Scan for the cell matching the given text and deliver its (x, y) coordinate at center. 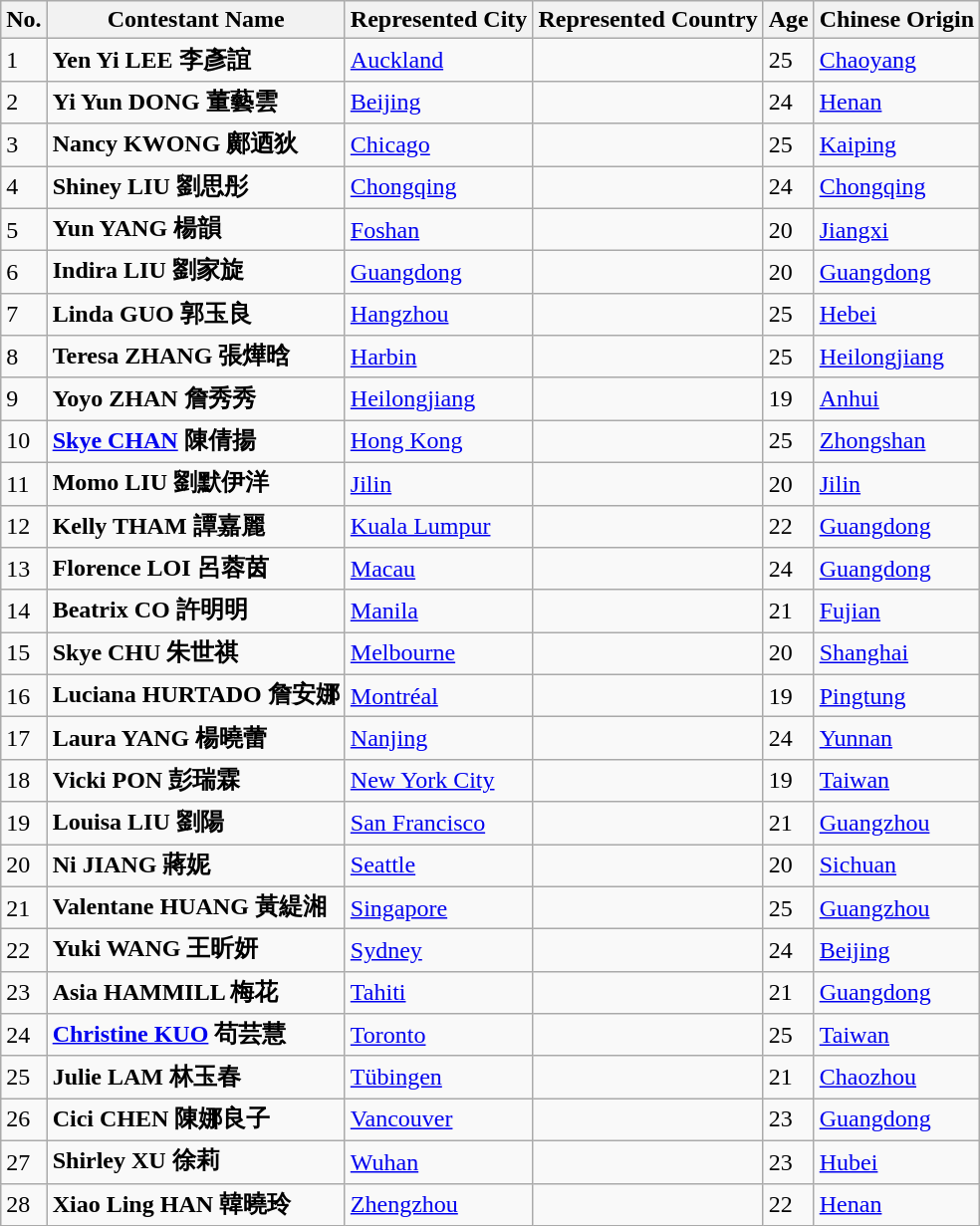
8 (24, 357)
Sydney (438, 950)
Momo LIU 劉默伊洋 (195, 484)
Shiney LIU 劉思彤 (195, 187)
10 (24, 442)
New York City (438, 781)
Jiangxi (896, 229)
Melbourne (438, 653)
Anhui (896, 398)
Yi Yun DONG 董藝雲 (195, 102)
Hong Kong (438, 442)
Skye CHU 朱世祺 (195, 653)
Chinese Origin (896, 20)
11 (24, 484)
Vicki PON 彭瑞霖 (195, 781)
Indira LIU 劉家旋 (195, 273)
Represented Country (647, 20)
Macau (438, 570)
Sichuan (896, 866)
9 (24, 398)
Zhengzhou (438, 1205)
5 (24, 229)
Hebei (896, 315)
Chicago (438, 145)
1 (24, 60)
Pingtung (896, 695)
Christine KUO 苟芸慧 (195, 1036)
16 (24, 695)
Yunnan (896, 739)
Age (789, 20)
Teresa ZHANG 張燁晗 (195, 357)
4 (24, 187)
Cici CHEN 陳娜良子 (195, 1119)
13 (24, 570)
Represented City (438, 20)
28 (24, 1205)
Ni JIANG 蔣妮 (195, 866)
Valentane HUANG 黃緹湘 (195, 908)
Zhongshan (896, 442)
Luciana HURTADO 詹安娜 (195, 695)
18 (24, 781)
Harbin (438, 357)
Florence LOI 呂蓉茵 (195, 570)
Foshan (438, 229)
Kelly THAM 譚嘉麗 (195, 526)
Tübingen (438, 1078)
Tahiti (438, 992)
Yoyo ZHAN 詹秀秀 (195, 398)
No. (24, 20)
15 (24, 653)
Chaoyang (896, 60)
17 (24, 739)
Asia HAMMILL 梅花 (195, 992)
Hangzhou (438, 315)
Julie LAM 林玉春 (195, 1078)
Laura YANG 楊曉蕾 (195, 739)
7 (24, 315)
Chaozhou (896, 1078)
Louisa LIU 劉陽 (195, 823)
Hubei (896, 1161)
San Francisco (438, 823)
Shirley XU 徐莉 (195, 1161)
Wuhan (438, 1161)
Kuala Lumpur (438, 526)
Auckland (438, 60)
27 (24, 1161)
Yen Yi LEE 李彥誼 (195, 60)
Xiao Ling HAN 韓曉玲 (195, 1205)
Vancouver (438, 1119)
Yun YANG 楊韻 (195, 229)
Kaiping (896, 145)
Toronto (438, 1036)
Seattle (438, 866)
Singapore (438, 908)
14 (24, 612)
Nanjing (438, 739)
Contestant Name (195, 20)
Manila (438, 612)
6 (24, 273)
3 (24, 145)
Nancy KWONG 鄺迺狄 (195, 145)
2 (24, 102)
Beatrix CO 許明明 (195, 612)
26 (24, 1119)
Skye CHAN 陳倩揚 (195, 442)
Montréal (438, 695)
Fujian (896, 612)
Yuki WANG 王昕妍 (195, 950)
Shanghai (896, 653)
12 (24, 526)
Linda GUO 郭玉良 (195, 315)
